Return the [x, y] coordinate for the center point of the cell that contains the specified text.  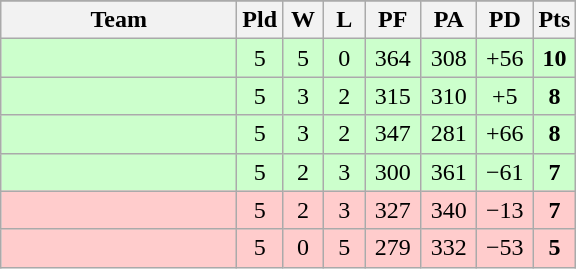
PD [505, 20]
340 [449, 210]
+66 [505, 134]
364 [393, 58]
327 [393, 210]
−13 [505, 210]
Pld [260, 20]
315 [393, 96]
10 [554, 58]
279 [393, 248]
+56 [505, 58]
W [304, 20]
L [344, 20]
300 [393, 172]
308 [449, 58]
Pts [554, 20]
361 [449, 172]
281 [449, 134]
Team [119, 20]
332 [449, 248]
+5 [505, 96]
−61 [505, 172]
PF [393, 20]
−53 [505, 248]
347 [393, 134]
310 [449, 96]
PA [449, 20]
